For the text-containing cell, return its midpoint in (X, Y) coordinate format. 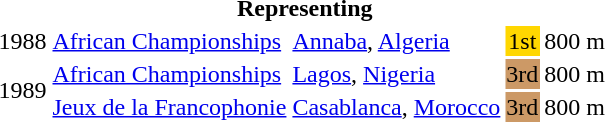
Lagos, Nigeria (396, 74)
Jeux de la Francophonie (170, 107)
Casablanca, Morocco (396, 107)
1st (522, 41)
Annaba, Algeria (396, 41)
